Search for the cell housing the specified text and yield its [X, Y] center coordinate. 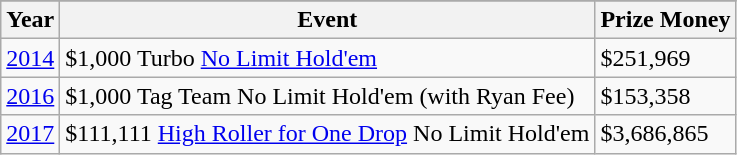
$251,969 [666, 58]
Event [328, 20]
$153,358 [666, 96]
$1,000 Turbo No Limit Hold'em [328, 58]
$3,686,865 [666, 134]
$111,111 High Roller for One Drop No Limit Hold'em [328, 134]
2014 [30, 58]
2017 [30, 134]
Year [30, 20]
Prize Money [666, 20]
2016 [30, 96]
$1,000 Tag Team No Limit Hold'em (with Ryan Fee) [328, 96]
